Scan for the cell matching the given text and deliver its [X, Y] coordinate at center. 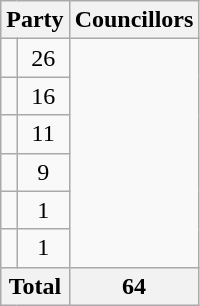
11 [43, 134]
Total [35, 286]
26 [43, 58]
9 [43, 172]
Councillors [134, 20]
Party [35, 20]
16 [43, 96]
64 [134, 286]
